Return (x, y) of the center of cell containing provided text 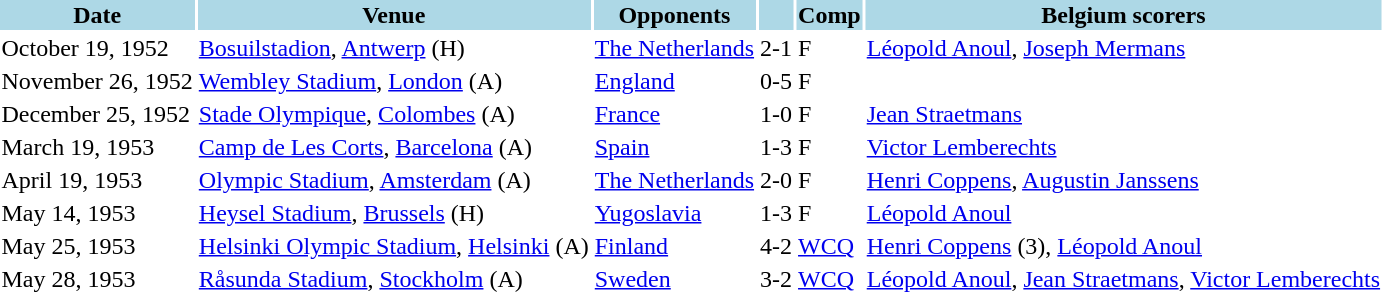
WCQ (830, 246)
Date (97, 15)
Venue (394, 15)
France (674, 114)
Heysel Stadium, Brussels (H) (394, 213)
Finland (674, 246)
Jean Straetmans (1123, 114)
Camp de Les Corts, Barcelona (A) (394, 147)
Yugoslavia (674, 213)
England (674, 81)
Léopold Anoul, Joseph Mermans (1123, 48)
Olympic Stadium, Amsterdam (A) (394, 180)
1-0 (776, 114)
Stade Olympique, Colombes (A) (394, 114)
Comp (830, 15)
Helsinki Olympic Stadium, Helsinki (A) (394, 246)
Henri Coppens, Augustin Janssens (1123, 180)
Opponents (674, 15)
4-2 (776, 246)
Henri Coppens (3), Léopold Anoul (1123, 246)
December 25, 1952 (97, 114)
Belgium scorers (1123, 15)
Wembley Stadium, London (A) (394, 81)
0-5 (776, 81)
Spain (674, 147)
Léopold Anoul (1123, 213)
March 19, 1953 (97, 147)
May 14, 1953 (97, 213)
2-0 (776, 180)
April 19, 1953 (97, 180)
2-1 (776, 48)
October 19, 1952 (97, 48)
Bosuilstadion, Antwerp (H) (394, 48)
Victor Lemberechts (1123, 147)
November 26, 1952 (97, 81)
May 25, 1953 (97, 246)
